Pinpoint the cell where the given text exists, returning its (X, Y) midpoint coordinate. 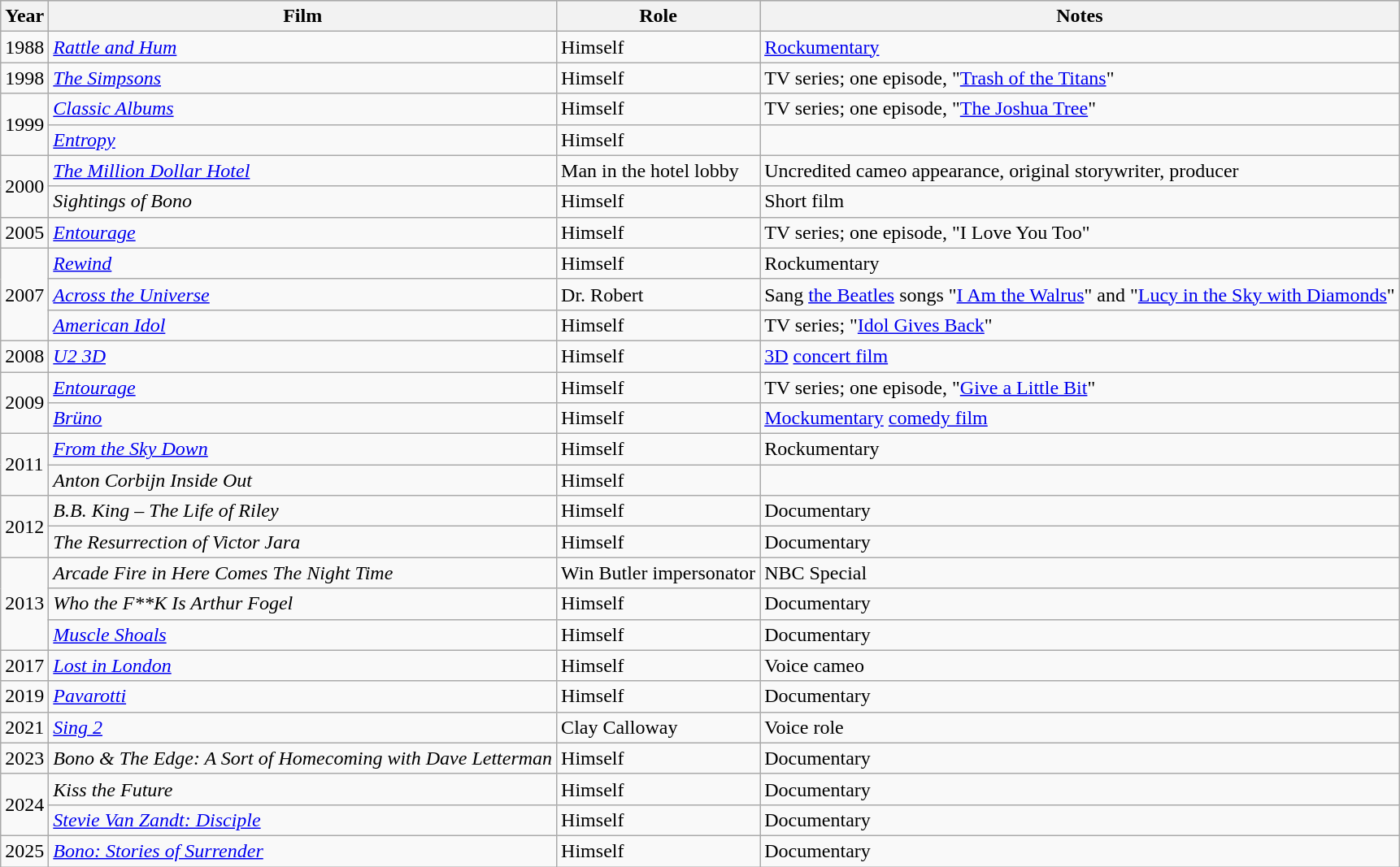
The Million Dollar Hotel (302, 171)
Year (24, 16)
1988 (24, 47)
American Idol (302, 325)
Dr. Robert (659, 294)
2017 (24, 665)
Voice role (1080, 727)
Muscle Shoals (302, 635)
1999 (24, 124)
Anton Corbijn Inside Out (302, 480)
Across the Universe (302, 294)
2009 (24, 403)
Bono: Stories of Surrender (302, 851)
Pavarotti (302, 696)
2007 (24, 294)
Role (659, 16)
The Resurrection of Victor Jara (302, 542)
2021 (24, 727)
Rattle and Hum (302, 47)
TV series; one episode, "Give a Little Bit" (1080, 388)
TV series; one episode, "The Joshua Tree" (1080, 109)
2012 (24, 527)
TV series; "Idol Gives Back" (1080, 325)
U2 3D (302, 356)
2019 (24, 696)
B.B. King – The Life of Riley (302, 511)
Stevie Van Zandt: Disciple (302, 820)
NBC Special (1080, 573)
Voice cameo (1080, 665)
Film (302, 16)
TV series; one episode, "I Love You Too" (1080, 232)
2023 (24, 758)
Uncredited cameo appearance, original storywriter, producer (1080, 171)
From the Sky Down (302, 449)
2024 (24, 804)
Notes (1080, 16)
Bono & The Edge: A Sort of Homecoming with Dave Letterman (302, 758)
2000 (24, 186)
Mockumentary comedy film (1080, 418)
Who the F**K Is Arthur Fogel (302, 604)
2025 (24, 851)
Classic Albums (302, 109)
Rewind (302, 263)
TV series; one episode, "Trash of the Titans" (1080, 78)
2011 (24, 465)
Sang the Beatles songs "I Am the Walrus" and "Lucy in the Sky with Diamonds" (1080, 294)
Entropy (302, 140)
Kiss the Future (302, 789)
Clay Calloway (659, 727)
2013 (24, 604)
Sing 2 (302, 727)
Sightings of Bono (302, 202)
Man in the hotel lobby (659, 171)
The Simpsons (302, 78)
Brüno (302, 418)
2008 (24, 356)
Lost in London (302, 665)
1998 (24, 78)
2005 (24, 232)
3D concert film (1080, 356)
Arcade Fire in Here Comes The Night Time (302, 573)
Win Butler impersonator (659, 573)
Short film (1080, 202)
